Return [x, y] of the center of cell containing provided text 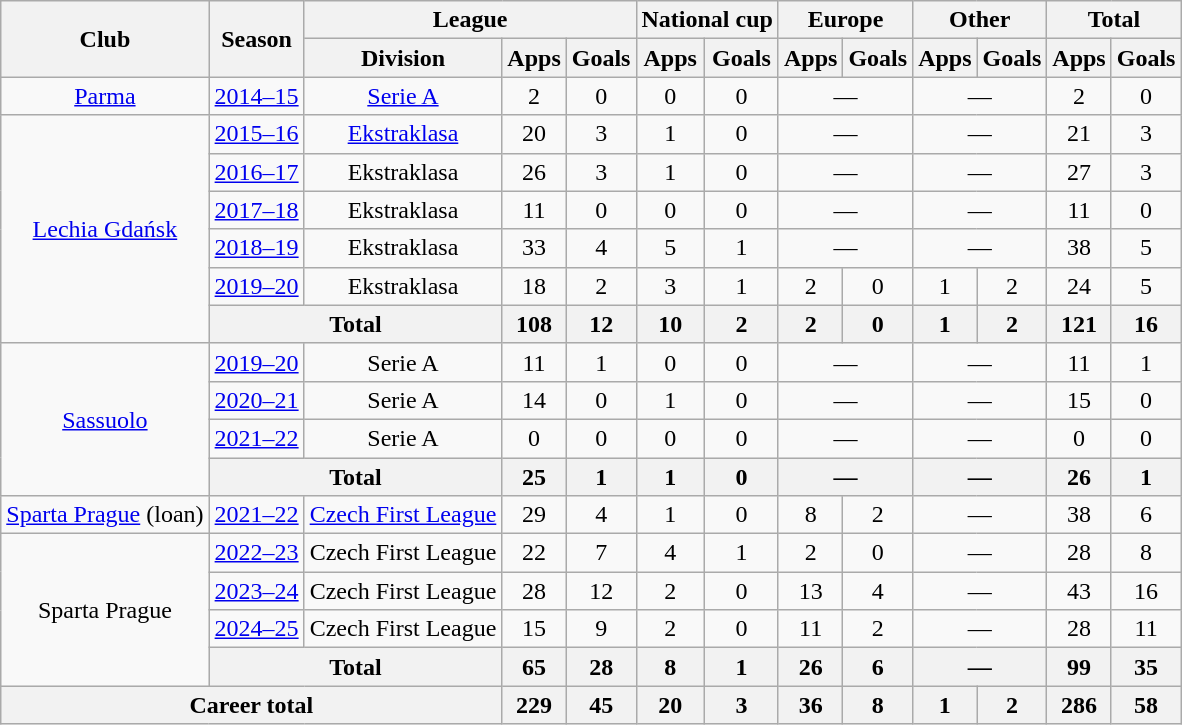
Sparta Prague (loan) [105, 515]
Sassuolo [105, 419]
108 [534, 324]
Europe [845, 20]
121 [1079, 324]
2014–15 [256, 96]
9 [601, 629]
7 [601, 553]
24 [1079, 286]
99 [1079, 667]
10 [670, 324]
2017–18 [256, 210]
2016–17 [256, 172]
2023–24 [256, 591]
58 [1146, 705]
22 [534, 553]
Club [105, 39]
Other [980, 20]
Sparta Prague [105, 610]
25 [534, 477]
21 [1079, 134]
2018–19 [256, 248]
36 [810, 705]
Season [256, 39]
Division [403, 58]
229 [534, 705]
National cup [707, 20]
13 [810, 591]
29 [534, 515]
Parma [105, 96]
2024–25 [256, 629]
Lechia Gdańsk [105, 229]
45 [601, 705]
18 [534, 286]
2020–21 [256, 400]
Career total [252, 705]
286 [1079, 705]
65 [534, 667]
33 [534, 248]
2022–23 [256, 553]
35 [1146, 667]
2015–16 [256, 134]
43 [1079, 591]
27 [1079, 172]
League [470, 20]
14 [534, 400]
